Output the [X, Y] coordinate of the center of the cell containing the given text.  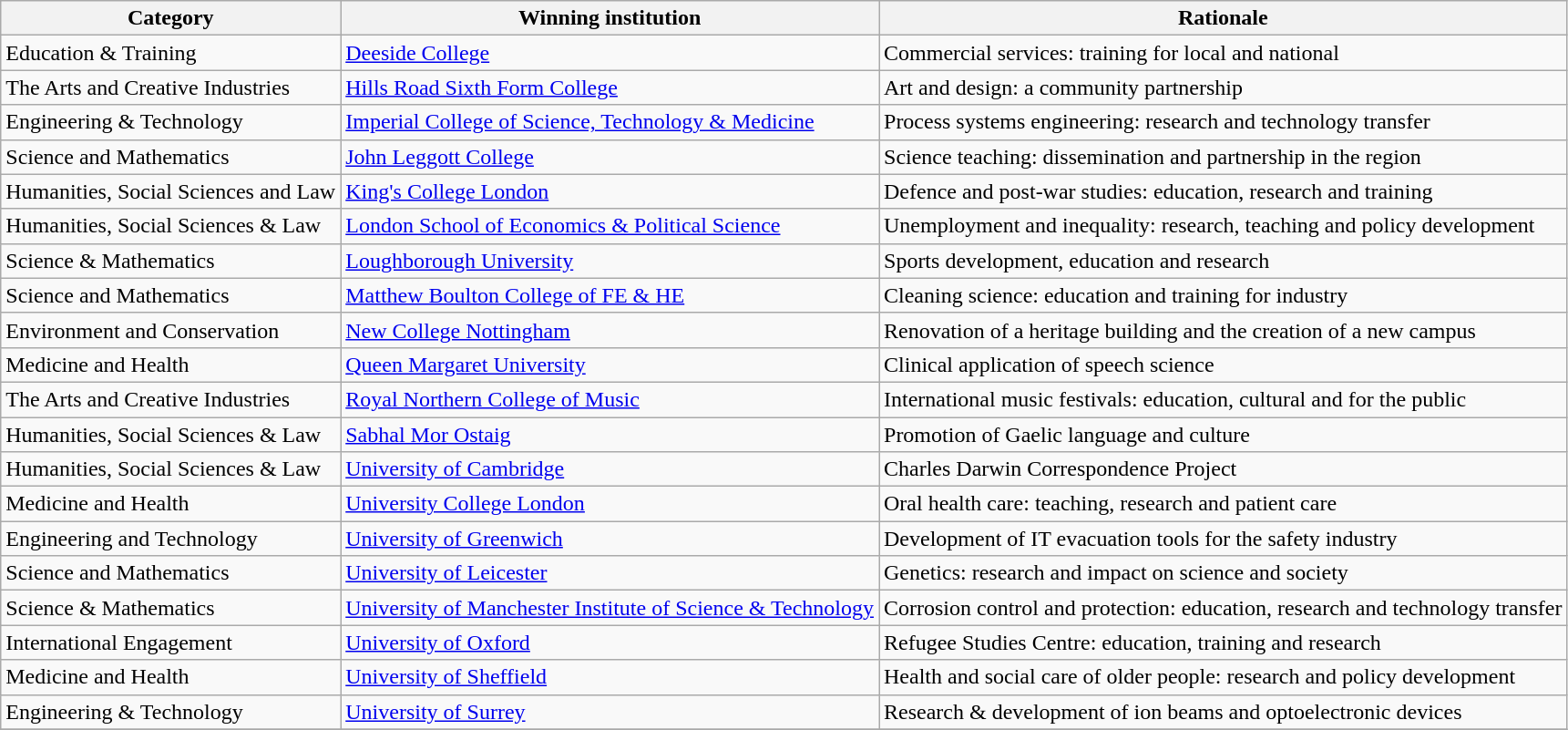
Oral health care: teaching, research and patient care [1223, 504]
New College Nottingham [610, 330]
University College London [610, 504]
Unemployment and inequality: research, teaching and policy development [1223, 226]
Matthew Boulton College of FE & HE [610, 295]
Hills Road Sixth Form College [610, 87]
University of Sheffield [610, 677]
Deeside College [610, 53]
Refugee Studies Centre: education, training and research [1223, 643]
Imperial College of Science, Technology & Medicine [610, 122]
Rationale [1223, 18]
Education & Training [171, 53]
University of Manchester Institute of Science & Technology [610, 608]
University of Cambridge [610, 469]
John Leggott College [610, 157]
Clinical application of speech science [1223, 365]
Renovation of a heritage building and the creation of a new campus [1223, 330]
Commercial services: training for local and national [1223, 53]
Genetics: research and impact on science and society [1223, 573]
London School of Economics & Political Science [610, 226]
Environment and Conservation [171, 330]
Winning institution [610, 18]
International music festivals: education, cultural and for the public [1223, 399]
Royal Northern College of Music [610, 399]
Defence and post-war studies: education, research and training [1223, 191]
Health and social care of older people: research and policy development [1223, 677]
Cleaning science: education and training for industry [1223, 295]
Loughborough University [610, 261]
Queen Margaret University [610, 365]
King's College London [610, 191]
Engineering and Technology [171, 539]
Charles Darwin Correspondence Project [1223, 469]
University of Greenwich [610, 539]
Sabhal Mor Ostaig [610, 435]
University of Oxford [610, 643]
University of Surrey [610, 712]
Science teaching: dissemination and partnership in the region [1223, 157]
Research & development of ion beams and optoelectronic devices [1223, 712]
Art and design: a community partnership [1223, 87]
Category [171, 18]
Sports development, education and research [1223, 261]
University of Leicester [610, 573]
Process systems engineering: research and technology transfer [1223, 122]
International Engagement [171, 643]
Corrosion control and protection: education, research and technology transfer [1223, 608]
Development of IT evacuation tools for the safety industry [1223, 539]
Promotion of Gaelic language and culture [1223, 435]
Humanities, Social Sciences and Law [171, 191]
